Locate the cell with the specified text and output its (x, y) center coordinate. 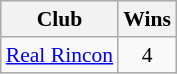
4 (147, 55)
Wins (147, 19)
Real Rincon (60, 55)
Club (60, 19)
